Return the (x, y) coordinate for the center point of the cell that contains the specified text.  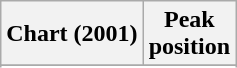
Chart (2001) (72, 34)
Peakposition (189, 34)
